Pinpoint the cell where the given text exists, returning its [X, Y] midpoint coordinate. 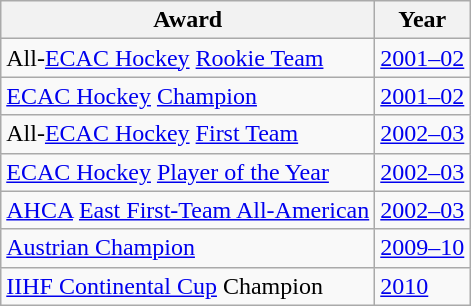
2009–10 [422, 248]
All-ECAC Hockey First Team [188, 134]
All-ECAC Hockey Rookie Team [188, 58]
ECAC Hockey Player of the Year [188, 172]
Award [188, 20]
2010 [422, 286]
Year [422, 20]
IIHF Continental Cup Champion [188, 286]
Austrian Champion [188, 248]
AHCA East First-Team All-American [188, 210]
ECAC Hockey Champion [188, 96]
